Search for the cell housing the specified text and yield its (x, y) center coordinate. 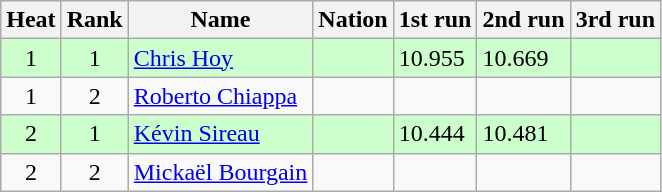
Mickaël Bourgain (220, 172)
3rd run (615, 20)
Rank (94, 20)
Nation (353, 20)
Chris Hoy (220, 58)
2nd run (524, 20)
10.444 (435, 134)
10.955 (435, 58)
Kévin Sireau (220, 134)
10.481 (524, 134)
1st run (435, 20)
Heat (31, 20)
Name (220, 20)
Roberto Chiappa (220, 96)
10.669 (524, 58)
